Return [x, y] of the center of cell containing provided text 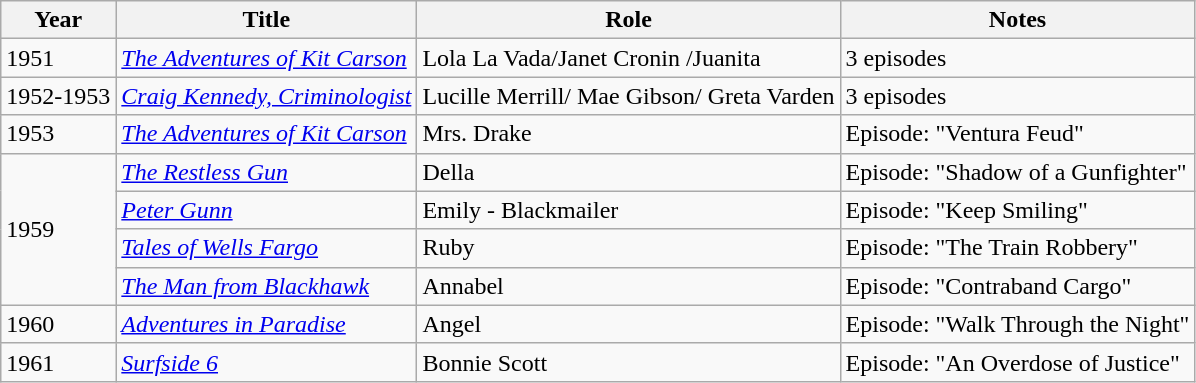
Craig Kennedy, Criminologist [266, 96]
Mrs. Drake [628, 134]
1959 [58, 229]
Year [58, 20]
Episode: "Contraband Cargo" [1018, 286]
Lola La Vada/Janet Cronin /Juanita [628, 58]
Adventures in Paradise [266, 324]
Episode: "Walk Through the Night" [1018, 324]
Episode: "Keep Smiling" [1018, 210]
Bonnie Scott [628, 362]
Tales of Wells Fargo [266, 248]
Episode: "The Train Robbery" [1018, 248]
1953 [58, 134]
Peter Gunn [266, 210]
The Man from Blackhawk [266, 286]
1952-1953 [58, 96]
Episode: "An Overdose of Justice" [1018, 362]
Emily - Blackmailer [628, 210]
Della [628, 172]
Surfside 6 [266, 362]
1961 [58, 362]
Lucille Merrill/ Mae Gibson/ Greta Varden [628, 96]
Episode: "Shadow of a Gunfighter" [1018, 172]
Episode: "Ventura Feud" [1018, 134]
The Restless Gun [266, 172]
Angel [628, 324]
1951 [58, 58]
Title [266, 20]
Role [628, 20]
Annabel [628, 286]
1960 [58, 324]
Notes [1018, 20]
Ruby [628, 248]
